Determine the (x, y) coordinate at the center of the cell enclosing the given text.  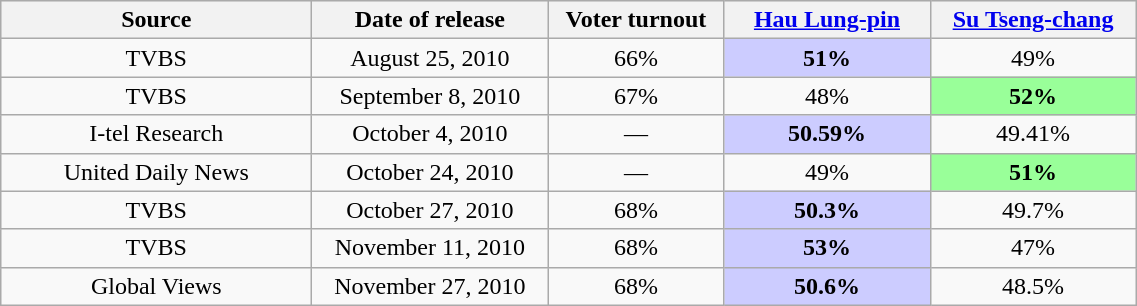
Date of release (430, 20)
Voter turnout (636, 20)
50.3% (827, 210)
August 25, 2010 (430, 58)
47% (1033, 248)
50.6% (827, 286)
Hau Lung-pin (827, 20)
67% (636, 96)
Global Views (156, 286)
49.41% (1033, 134)
October 27, 2010 (430, 210)
50.59% (827, 134)
October 24, 2010 (430, 172)
I-tel Research (156, 134)
48% (827, 96)
48.5% (1033, 286)
September 8, 2010 (430, 96)
United Daily News (156, 172)
November 27, 2010 (430, 286)
November 11, 2010 (430, 248)
53% (827, 248)
Source (156, 20)
Su Tseng-chang (1033, 20)
52% (1033, 96)
66% (636, 58)
October 4, 2010 (430, 134)
49.7% (1033, 210)
